Pinpoint the cell where the given text exists, returning its (X, Y) midpoint coordinate. 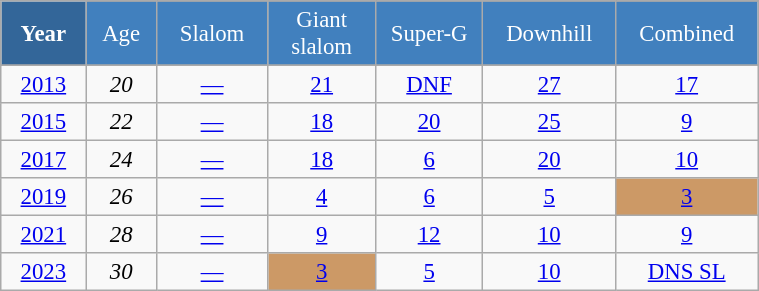
25 (550, 122)
12 (428, 235)
Slalom (212, 34)
2021 (44, 235)
2019 (44, 197)
2015 (44, 122)
28 (121, 235)
2013 (44, 85)
3 (687, 197)
Year (44, 34)
Age (121, 34)
Combined (687, 34)
27 (550, 85)
Downhill (550, 34)
24 (121, 160)
17 (687, 85)
22 (121, 122)
5 (550, 197)
DNF (428, 85)
4 (322, 197)
Super-G (428, 34)
2017 (44, 160)
21 (322, 85)
Giantslalom (322, 34)
26 (121, 197)
